Provide the [x, y] coordinate of the cell's center where the given text is located.  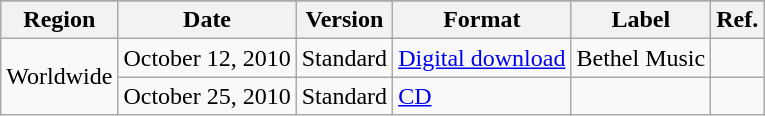
Worldwide [60, 77]
CD [482, 96]
Digital download [482, 58]
Version [344, 20]
Label [641, 20]
Region [60, 20]
October 25, 2010 [207, 96]
Ref. [738, 20]
Bethel Music [641, 58]
Date [207, 20]
October 12, 2010 [207, 58]
Format [482, 20]
